Search for the cell housing the specified text and yield its [x, y] center coordinate. 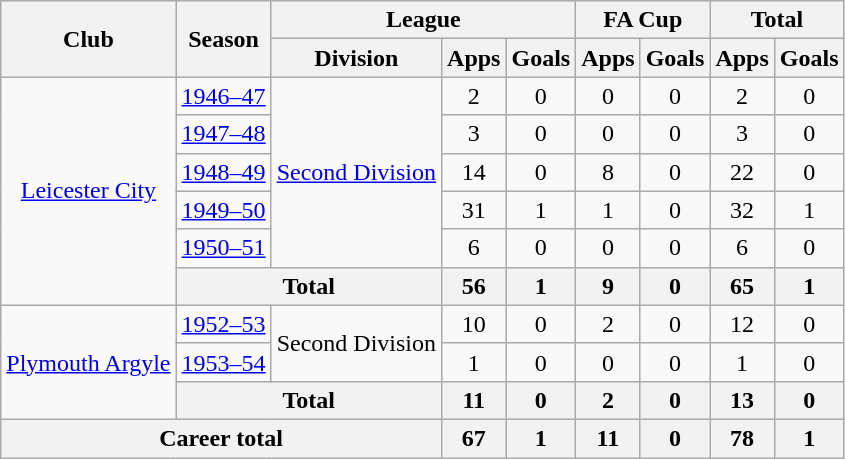
League [424, 20]
9 [608, 286]
31 [474, 210]
Season [224, 39]
1950–51 [224, 248]
Career total [222, 438]
22 [742, 172]
67 [474, 438]
32 [742, 210]
8 [608, 172]
13 [742, 400]
10 [474, 324]
1947–48 [224, 134]
FA Cup [643, 20]
Plymouth Argyle [88, 362]
1946–47 [224, 96]
1948–49 [224, 172]
1952–53 [224, 324]
65 [742, 286]
Leicester City [88, 191]
56 [474, 286]
12 [742, 324]
1949–50 [224, 210]
Division [356, 58]
Club [88, 39]
14 [474, 172]
1953–54 [224, 362]
78 [742, 438]
